Return the (X, Y) coordinate for the center point of the cell that contains the specified text.  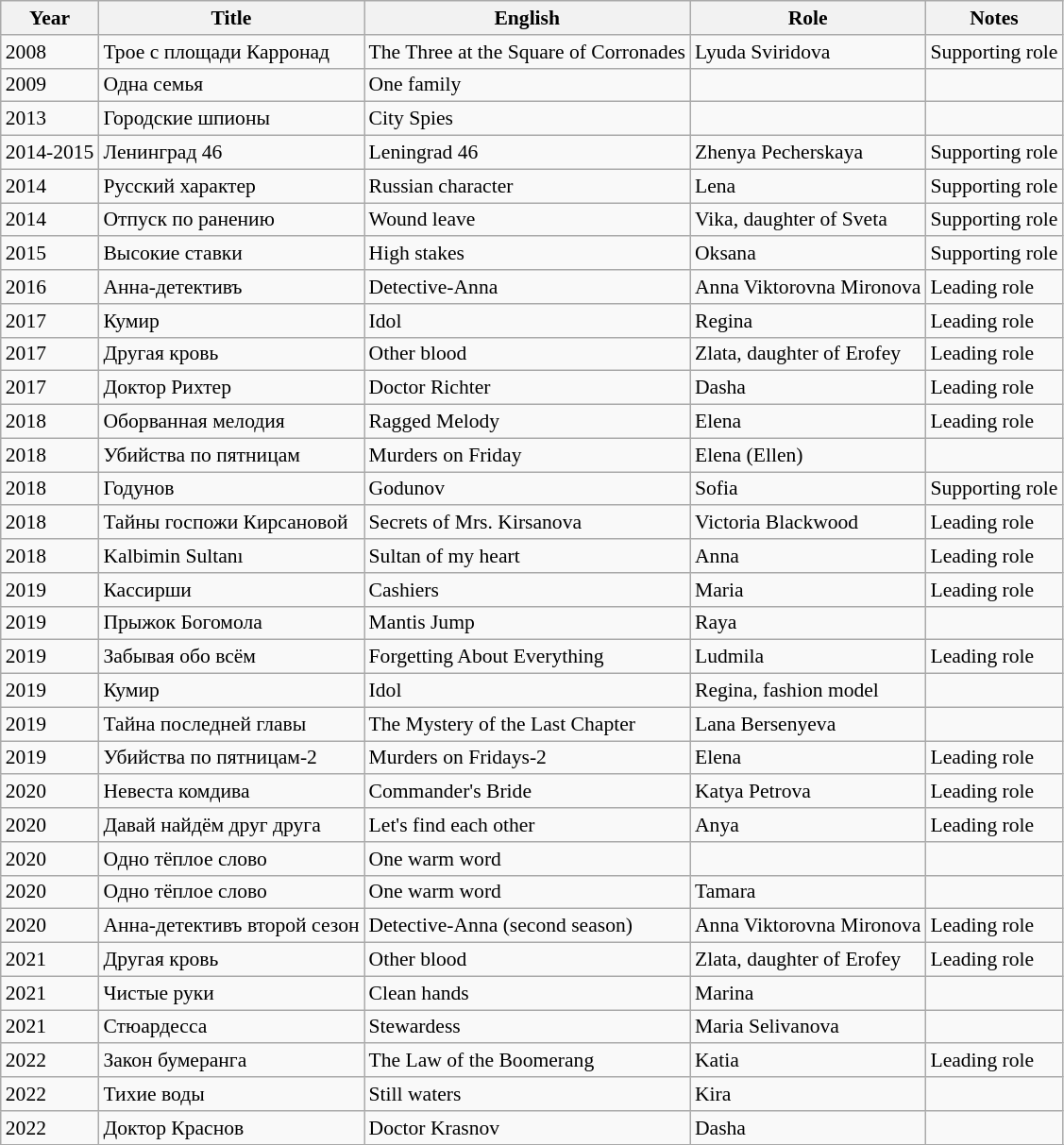
Murders on Friday (527, 455)
2009 (50, 85)
Godunov (527, 489)
Отпуск по ранению (230, 220)
Clean hands (527, 993)
Commander's Bride (527, 792)
Russian character (527, 186)
Доктор Рихтер (230, 388)
Secrets of Mrs. Kirsanova (527, 523)
2008 (50, 52)
Cashiers (527, 590)
Ragged Melody (527, 422)
Трое с площади Карронад (230, 52)
Убийства по пятницам-2 (230, 758)
Role (808, 18)
Doctor Krasnov (527, 1128)
Lena (808, 186)
Title (230, 18)
Forgetting About Everything (527, 657)
Anya (808, 825)
Marina (808, 993)
Regina, fashion model (808, 691)
Lyuda Sviridova (808, 52)
Ludmila (808, 657)
Leningrad 46 (527, 153)
Чистые руки (230, 993)
Katia (808, 1061)
Kalbimin Sultanı (230, 556)
Let's find each other (527, 825)
High stakes (527, 254)
Victoria Blackwood (808, 523)
Notes (993, 18)
Годунов (230, 489)
Городские шпионы (230, 119)
Оборванная мелодия (230, 422)
Regina (808, 321)
Тайны госпожи Кирсановой (230, 523)
Doctor Richter (527, 388)
Zhenya Pecherskaya (808, 153)
Detective-Anna (527, 287)
Высокие ставки (230, 254)
Анна-детективъ (230, 287)
2013 (50, 119)
City Spies (527, 119)
English (527, 18)
Year (50, 18)
Katya Petrova (808, 792)
Тайна последней главы (230, 724)
Давай найдём друг друга (230, 825)
Maria (808, 590)
Стюардесса (230, 1027)
Sultan of my heart (527, 556)
Kira (808, 1094)
Vika, daughter of Sveta (808, 220)
Elena (Ellen) (808, 455)
2016 (50, 287)
Анна-детективъ второй сезон (230, 926)
Невеста комдива (230, 792)
The Law of the Boomerang (527, 1061)
Maria Selivanova (808, 1027)
2015 (50, 254)
Tamara (808, 892)
Lana Bersenyeva (808, 724)
Русский характер (230, 186)
Тихие воды (230, 1094)
2014-2015 (50, 153)
Убийства по пятницам (230, 455)
Прыжок Богомола (230, 623)
Закон бумеранга (230, 1061)
Raya (808, 623)
Mantis Jump (527, 623)
The Three at the Square of Corronades (527, 52)
Одна семья (230, 85)
Sofia (808, 489)
Oksana (808, 254)
Murders on Fridays-2 (527, 758)
Still waters (527, 1094)
Ленинград 46 (230, 153)
Wound leave (527, 220)
Доктор Краснов (230, 1128)
Stewardess (527, 1027)
The Mystery of the Last Chapter (527, 724)
Anna (808, 556)
One family (527, 85)
Забывая обо всём (230, 657)
Detective-Anna (second season) (527, 926)
Кассирши (230, 590)
